Return [X, Y] of the center of cell containing provided text 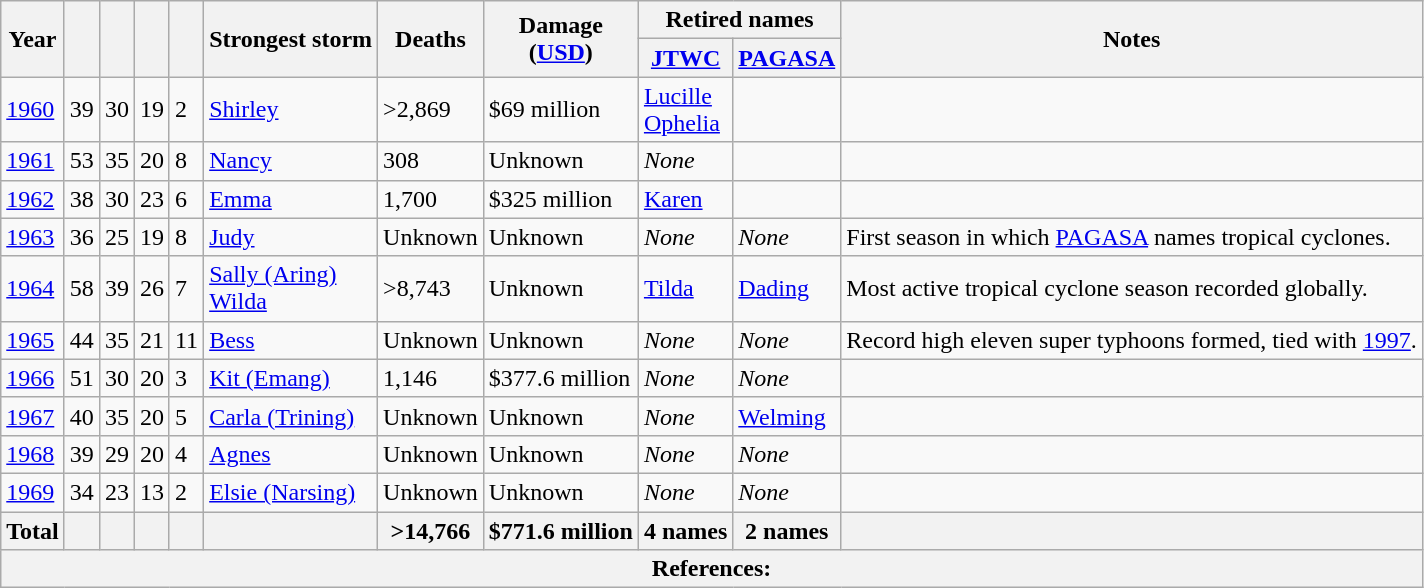
Most active tropical cyclone season recorded globally. [1132, 288]
1,700 [431, 199]
29 [116, 454]
6 [186, 199]
Strongest storm [291, 39]
Sally (Aring) Wilda [291, 288]
Emma [291, 199]
308 [431, 161]
>2,869 [431, 110]
Karen [685, 199]
1965 [33, 340]
58 [82, 288]
Elsie (Narsing) [291, 492]
Nancy [291, 161]
1967 [33, 416]
Carla (Trining) [291, 416]
1961 [33, 161]
36 [82, 237]
13 [152, 492]
1966 [33, 378]
26 [152, 288]
25 [116, 237]
1960 [33, 110]
Total [33, 531]
Lucille Ophelia [685, 110]
1968 [33, 454]
Deaths [431, 39]
Year [33, 39]
$771.6 million [560, 531]
38 [82, 199]
44 [82, 340]
Retired names [739, 20]
4 names [685, 531]
11 [186, 340]
Record high eleven super typhoons formed, tied with 1997. [1132, 340]
2 names [787, 531]
Agnes [291, 454]
Kit (Emang) [291, 378]
1962 [33, 199]
Notes [1132, 39]
First season in which PAGASA names tropical cyclones. [1132, 237]
1963 [33, 237]
40 [82, 416]
21 [152, 340]
Dading [787, 288]
5 [186, 416]
>8,743 [431, 288]
$325 million [560, 199]
JTWC [685, 58]
1,146 [431, 378]
Shirley [291, 110]
7 [186, 288]
34 [82, 492]
$69 million [560, 110]
3 [186, 378]
$377.6 million [560, 378]
Bess [291, 340]
PAGASA [787, 58]
1969 [33, 492]
Damage (USD) [560, 39]
53 [82, 161]
1964 [33, 288]
References: [712, 569]
>14,766 [431, 531]
51 [82, 378]
Tilda [685, 288]
Judy [291, 237]
Welming [787, 416]
4 [186, 454]
